Output the (X, Y) coordinate of the center of the cell containing the given text.  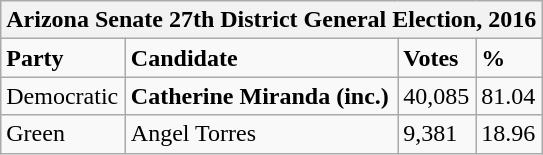
81.04 (509, 96)
Votes (437, 58)
Democratic (64, 96)
18.96 (509, 134)
9,381 (437, 134)
% (509, 58)
Green (64, 134)
Party (64, 58)
Arizona Senate 27th District General Election, 2016 (272, 20)
40,085 (437, 96)
Catherine Miranda (inc.) (261, 96)
Angel Torres (261, 134)
Candidate (261, 58)
